Scan for the cell matching the given text and deliver its [X, Y] coordinate at center. 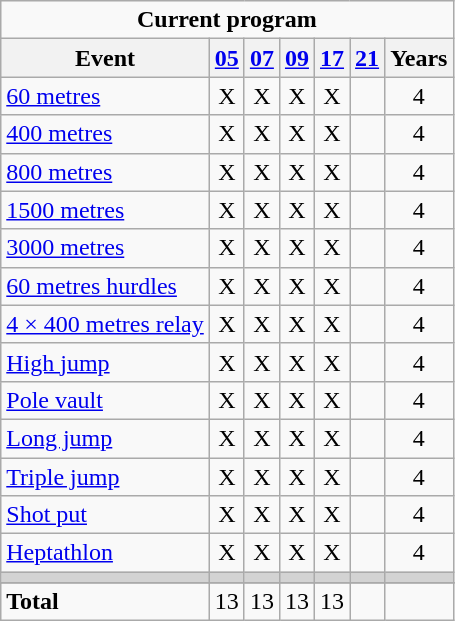
4 × 400 metres relay [106, 324]
3000 metres [106, 248]
High jump [106, 362]
Long jump [106, 438]
Pole vault [106, 400]
07 [262, 58]
Shot put [106, 515]
400 metres [106, 134]
800 metres [106, 172]
Years [419, 58]
Current program [227, 20]
21 [368, 58]
60 metres hurdles [106, 286]
05 [226, 58]
Event [106, 58]
1500 metres [106, 210]
Total [106, 602]
Triple jump [106, 477]
Heptathlon [106, 553]
17 [332, 58]
60 metres [106, 96]
09 [296, 58]
